Search for the cell housing the specified text and yield its [X, Y] center coordinate. 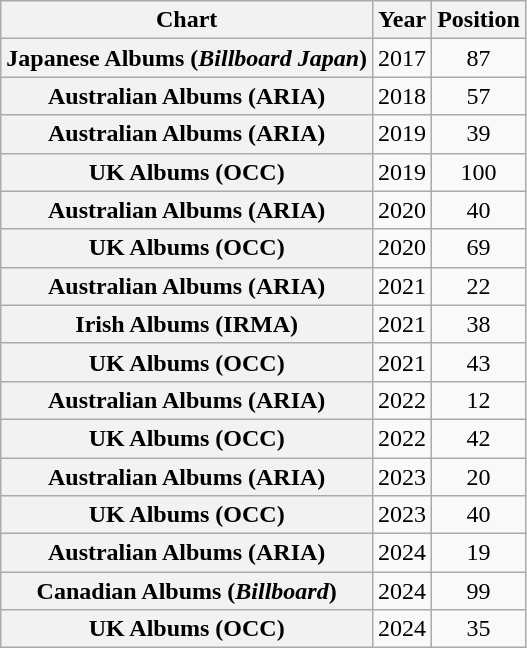
Chart [187, 20]
12 [479, 400]
Japanese Albums (Billboard Japan) [187, 58]
100 [479, 172]
2018 [402, 96]
19 [479, 553]
Position [479, 20]
38 [479, 324]
57 [479, 96]
39 [479, 134]
87 [479, 58]
69 [479, 248]
Canadian Albums (Billboard) [187, 591]
Year [402, 20]
22 [479, 286]
99 [479, 591]
Irish Albums (IRMA) [187, 324]
43 [479, 362]
2017 [402, 58]
35 [479, 629]
42 [479, 438]
20 [479, 477]
